From the cell containing the given text, extract its center point as [X, Y] coordinate. 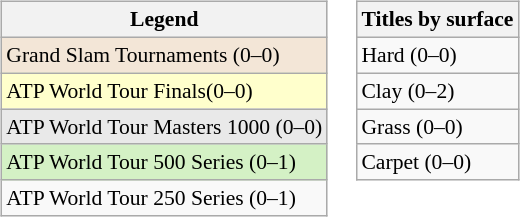
ATP World Tour Masters 1000 (0–0) [164, 127]
Clay (0–2) [437, 91]
Hard (0–0) [437, 55]
Titles by surface [437, 20]
Carpet (0–0) [437, 162]
Grand Slam Tournaments (0–0) [164, 55]
ATP World Tour 250 Series (0–1) [164, 198]
ATP World Tour Finals(0–0) [164, 91]
Grass (0–0) [437, 127]
Legend [164, 20]
ATP World Tour 500 Series (0–1) [164, 162]
